Locate the cell with the specified text and output its [X, Y] center coordinate. 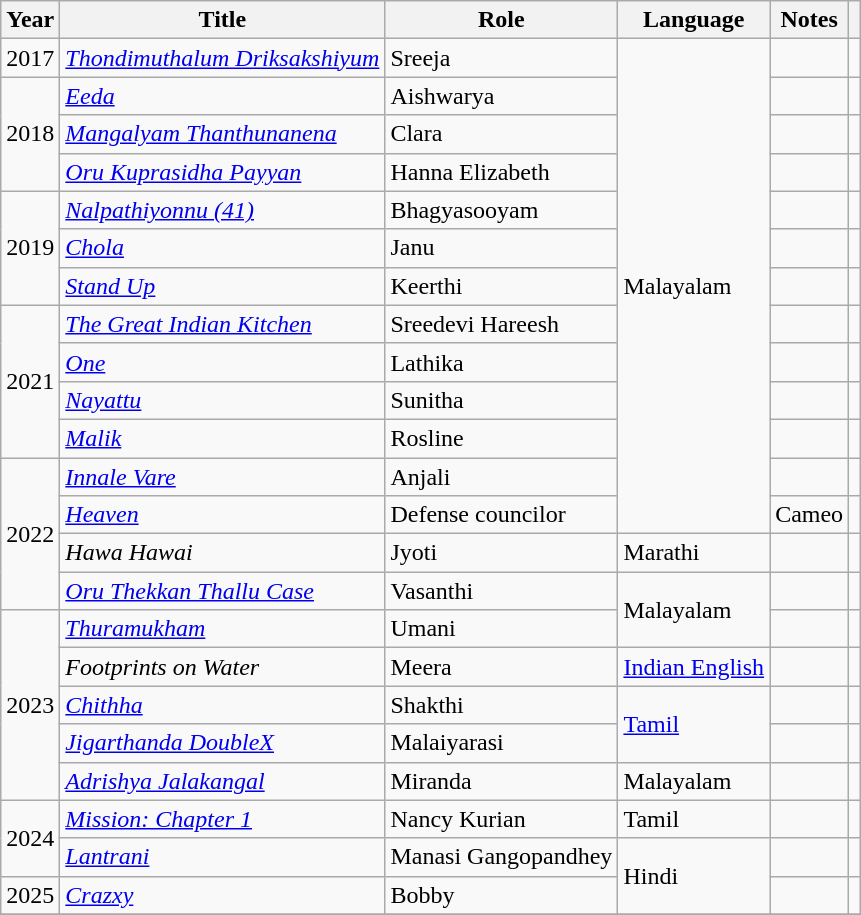
Heaven [222, 515]
Bobby [502, 895]
Sreeja [502, 58]
Meera [502, 667]
2017 [30, 58]
Year [30, 20]
Oru Kuprasidha Payyan [222, 172]
Lantrani [222, 857]
Crazxy [222, 895]
Rosline [502, 438]
2023 [30, 705]
Malik [222, 438]
Jigarthanda DoubleX [222, 743]
Notes [810, 20]
Language [694, 20]
Innale Vare [222, 477]
Defense councilor [502, 515]
Aishwarya [502, 96]
Nalpathiyonnu (41) [222, 210]
Cameo [810, 515]
One [222, 362]
Miranda [502, 781]
Chithha [222, 705]
Malaiyarasi [502, 743]
Bhagyasooyam [502, 210]
Jyoti [502, 553]
Umani [502, 629]
Lathika [502, 362]
Mission: Chapter 1 [222, 819]
Manasi Gangopandhey [502, 857]
Clara [502, 134]
Indian English [694, 667]
2025 [30, 895]
Role [502, 20]
Nayattu [222, 400]
Shakthi [502, 705]
2021 [30, 381]
Title [222, 20]
Chola [222, 248]
Footprints on Water [222, 667]
Hanna Elizabeth [502, 172]
2024 [30, 838]
2022 [30, 534]
Marathi [694, 553]
Hindi [694, 876]
Hawa Hawai [222, 553]
Sreedevi Hareesh [502, 324]
Nancy Kurian [502, 819]
Mangalyam Thanthunanena [222, 134]
2019 [30, 248]
The Great Indian Kitchen [222, 324]
Eeda [222, 96]
Keerthi [502, 286]
Stand Up [222, 286]
2018 [30, 134]
Thondimuthalum Driksakshiyum [222, 58]
Sunitha [502, 400]
Vasanthi [502, 591]
Anjali [502, 477]
Thuramukham [222, 629]
Oru Thekkan Thallu Case [222, 591]
Janu [502, 248]
Adrishya Jalakangal [222, 781]
